Return [X, Y] of the center of cell containing provided text 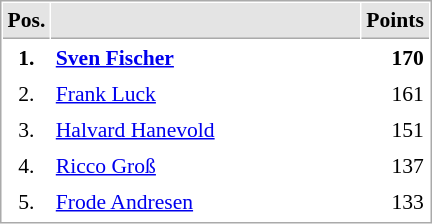
Frode Andresen [206, 201]
Sven Fischer [206, 57]
137 [396, 165]
133 [396, 201]
2. [26, 93]
Ricco Groß [206, 165]
151 [396, 129]
161 [396, 93]
170 [396, 57]
Points [396, 21]
Pos. [26, 21]
3. [26, 129]
1. [26, 57]
4. [26, 165]
Halvard Hanevold [206, 129]
Frank Luck [206, 93]
5. [26, 201]
